Find where the given text appears and provide that cell's center as (x, y) coordinate. 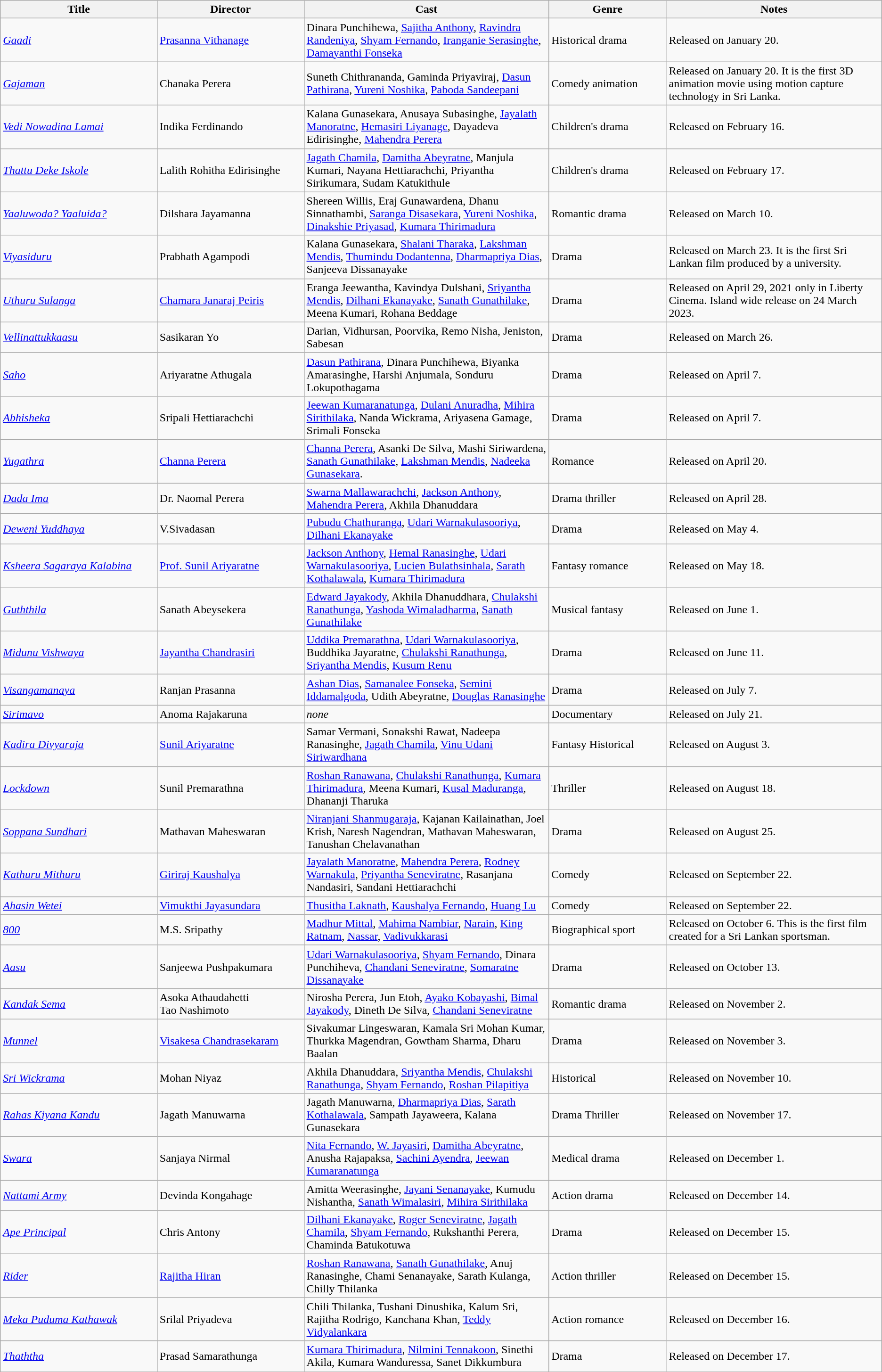
Munnel (79, 1041)
Visakesa Chandrasekaram (230, 1041)
Dada Ima (79, 498)
Ashan Dias, Samanalee Fonseka, Semini Iddamalgoda, Udith Abeyratne, Douglas Ranasinghe (426, 690)
Prof. Sunil Ariyaratne (230, 566)
Jayantha Chandrasiri (230, 653)
Roshan Ranawana, Chulakshi Ranathunga, Kumara Thirimadura, Meena Kumari, Kusal Maduranga, Dhananji Tharuka (426, 788)
Jeewan Kumaranatunga, Dulani Anuradha, Mihira Sirithilaka, Nanda Wickrama, Ariyasena Gamage, Srimali Fonseka (426, 418)
Kadira Divyaraja (79, 745)
Eranga Jeewantha, Kavindya Dulshani, Sriyantha Mendis, Dilhani Ekanayake, Sanath Gunathilake, Meena Kumari, Rohana Beddage (426, 300)
Visangamanaya (79, 690)
Chanaka Perera (230, 83)
Fantasy romance (608, 566)
Channa Perera (230, 461)
Swarna Mallawarachchi, Jackson Anthony, Mahendra Perera, Akhila Dhanuddara (426, 498)
Sri Wickrama (79, 1077)
Released on June 11. (774, 653)
Asoka Athaudahetti Tao Nashimoto (230, 1004)
Amitta Weerasinghe, Jayani Senanayake, Kumudu Nishantha, Sanath Wimalasiri, Mihira Sirithilaka (426, 1195)
Soppana Sundhari (79, 831)
Nattami Army (79, 1195)
Gajaman (79, 83)
Kumara Thirimadura, Nilmini Tennakoon, Sinethi Akila, Kumara Wanduressa, Sanet Dikkumbura (426, 1356)
Deweni Yuddhaya (79, 529)
Prabhath Agampodi (230, 257)
Historical (608, 1077)
Lockdown (79, 788)
Sirimavo (79, 714)
Dinara Punchihewa, Sajitha Anthony, Ravindra Randeniya, Shyam Fernando, Iranganie Serasinghe, Damayanthi Fonseka (426, 40)
Dilhani Ekanayake, Roger Seneviratne, Jagath Chamila, Shyam Fernando, Rukshanthi Perera, Chaminda Batukotuwa (426, 1232)
Saho (79, 374)
Drama thriller (608, 498)
Sanjeewa Pushpakumara (230, 967)
Ariyaratne Athugala (230, 374)
Sunil Premarathna (230, 788)
Mathavan Maheswaran (230, 831)
Ape Principal (79, 1232)
Uddika Premarathna, Udari Warnakulasooriya, Buddhika Jayaratne, Chulakshi Ranathunga, Sriyantha Mendis, Kusum Renu (426, 653)
Thattu Deke Iskole (79, 170)
Notes (774, 9)
Released on November 17. (774, 1115)
Prasanna Vithanage (230, 40)
Sunil Ariyaratne (230, 745)
Vimukthi Jayasundara (230, 905)
Released on November 10. (774, 1077)
Sanath Abeysekera (230, 609)
Aasu (79, 967)
Channa Perera, Asanki De Silva, Mashi Siriwardena, Sanath Gunathilake, Lakshman Mendis, Nadeeka Gunasekara. (426, 461)
Uthuru Sulanga (79, 300)
Medical drama (608, 1158)
Jagath Manuwarna (230, 1115)
Cast (426, 9)
Swara (79, 1158)
Jagath Chamila, Damitha Abeyratne, Manjula Kumari, Nayana Hettiarachchi, Priyantha Sirikumara, Sudam Katukithule (426, 170)
Title (79, 9)
Released on June 1. (774, 609)
Released on October 13. (774, 967)
Biographical sport (608, 929)
Released on October 6. This is the first film created for a Sri Lankan sportsman. (774, 929)
Released on July 21. (774, 714)
Released on January 20. (774, 40)
Pubudu Chathuranga, Udari Warnakulasooriya, Dilhani Ekanayake (426, 529)
Giriraj Kaushalya (230, 875)
Vellinattukkaasu (79, 337)
Edward Jayakody, Akhila Dhanuddhara, Chulakshi Ranathunga, Yashoda Wimaladharma, Sanath Gunathilake (426, 609)
Jayalath Manoratne, Mahendra Perera, Rodney Warnakula, Priyantha Seneviratne, Rasanjana Nandasiri, Sandani Hettiarachchi (426, 875)
Gaadi (79, 40)
Dilshara Jayamanna (230, 214)
Prasad Samarathunga (230, 1356)
Released on August 18. (774, 788)
Shereen Willis, Eraj Gunawardena, Dhanu Sinnathambi, Saranga Disasekara, Yureni Noshika, Dinakshie Priyasad, Kumara Thirimadura (426, 214)
Samar Vermani, Sonakshi Rawat, Nadeepa Ranasinghe, Jagath Chamila, Vinu Udani Siriwardhana (426, 745)
Niranjani Shanmugaraja, Kajanan Kailainathan, Joel Krish, Naresh Nagendran, Mathavan Maheswaran, Tanushan Chelavanathan (426, 831)
Srilal Priyadeva (230, 1319)
Released on November 2. (774, 1004)
Released on March 23. It is the first Sri Lankan film produced by a university. (774, 257)
Roshan Ranawana, Sanath Gunathilake, Anuj Ranasinghe, Chami Senanayake, Sarath Kulanga, Chilly Thilanka (426, 1276)
Dasun Pathirana, Dinara Punchihewa, Biyanka Amarasinghe, Harshi Anjumala, Sonduru Lokupothagama (426, 374)
Kalana Gunasekara, Shalani Tharaka, Lakshman Mendis, Thumindu Dodantenna, Dharmapriya Dias, Sanjeeva Dissanayake (426, 257)
Thusitha Laknath, Kaushalya Fernando, Huang Lu (426, 905)
Released on December 16. (774, 1319)
Sripali Hettiarachchi (230, 418)
Yaaluwoda? Yaaluida? (79, 214)
Chili Thilanka, Tushani Dinushika, Kalum Sri, Rajitha Rodrigo, Kanchana Khan, Teddy Vidyalankara (426, 1319)
Kandak Sema (79, 1004)
Released on July 7. (774, 690)
Action romance (608, 1319)
Chris Antony (230, 1232)
Lalith Rohitha Edirisinghe (230, 170)
Released on December 17. (774, 1356)
Abhisheka (79, 418)
Jackson Anthony, Hemal Ranasinghe, Udari Warnakulasooriya, Lucien Bulathsinhala, Sarath Kothalawala, Kumara Thirimadura (426, 566)
Vedi Nowadina Lamai (79, 127)
Yugathra (79, 461)
Ranjan Prasanna (230, 690)
Sasikaran Yo (230, 337)
none (426, 714)
Ahasin Wetei (79, 905)
Udari Warnakulasooriya, Shyam Fernando, Dinara Punchiheva, Chandani Seneviratne, Somaratne Dissanayake (426, 967)
Released on April 20. (774, 461)
Rajitha Hiran (230, 1276)
Meka Puduma Kathawak (79, 1319)
Historical drama (608, 40)
Director (230, 9)
Nita Fernando, W. Jayasiri, Damitha Abeyratne, Anusha Rajapaksa, Sachini Ayendra, Jeewan Kumaranatunga (426, 1158)
Released on May 18. (774, 566)
V.Sivadasan (230, 529)
Indika Ferdinando (230, 127)
Released on August 3. (774, 745)
Mohan Niyaz (230, 1077)
Released on May 4. (774, 529)
Action drama (608, 1195)
Kalana Gunasekara, Anusaya Subasinghe, Jayalath Manoratne, Hemasiri Liyanage, Dayadeva Edirisinghe, Mahendra Perera (426, 127)
Sivakumar Lingeswaran, Kamala Sri Mohan Kumar, Thurkka Magendran, Gowtham Sharma, Dharu Baalan (426, 1041)
800 (79, 929)
Dr. Naomal Perera (230, 498)
Released on April 29, 2021 only in Liberty Cinema. Island wide release on 24 March 2023. (774, 300)
Midunu Vishwaya (79, 653)
Romance (608, 461)
Drama Thriller (608, 1115)
Rider (79, 1276)
Ksheera Sagaraya Kalabina (79, 566)
Comedy animation (608, 83)
Jagath Manuwarna, Dharmapriya Dias, Sarath Kothalawala, Sampath Jayaweera, Kalana Gunasekara (426, 1115)
Released on February 17. (774, 170)
Viyasiduru (79, 257)
Released on April 28. (774, 498)
Kathuru Mithuru (79, 875)
Released on December 1. (774, 1158)
Released on March 10. (774, 214)
Released on November 3. (774, 1041)
Madhur Mittal, Mahima Nambiar, Narain, King Ratnam, Nassar, Vadivukkarasi (426, 929)
M.S. Sripathy (230, 929)
Anoma Rajakaruna (230, 714)
Darian, Vidhursan, Poorvika, Remo Nisha, Jeniston, Sabesan (426, 337)
Released on December 14. (774, 1195)
Devinda Kongahage (230, 1195)
Released on January 20. It is the first 3D animation movie using motion capture technology in Sri Lanka. (774, 83)
Action thriller (608, 1276)
Thaththa (79, 1356)
Genre (608, 9)
Sanjaya Nirmal (230, 1158)
Thriller (608, 788)
Suneth Chithrananda, Gaminda Priyaviraj, Dasun Pathirana, Yureni Noshika, Paboda Sandeepani (426, 83)
Akhila Dhanuddara, Sriyantha Mendis, Chulakshi Ranathunga, Shyam Fernando, Roshan Pilapitiya (426, 1077)
Released on August 25. (774, 831)
Rahas Kiyana Kandu (79, 1115)
Guththila (79, 609)
Fantasy Historical (608, 745)
Released on March 26. (774, 337)
Musical fantasy (608, 609)
Nirosha Perera, Jun Etoh, Ayako Kobayashi, Bimal Jayakody, Dineth De Silva, Chandani Seneviratne (426, 1004)
Released on February 16. (774, 127)
Documentary (608, 714)
Chamara Janaraj Peiris (230, 300)
